Scan for the cell matching the given text and deliver its (x, y) coordinate at center. 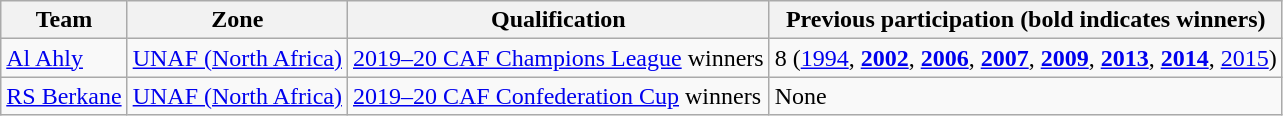
8 (1994, 2002, 2006, 2007, 2009, 2013, 2014, 2015) (1026, 58)
Zone (237, 20)
RS Berkane (64, 96)
Previous participation (bold indicates winners) (1026, 20)
Qualification (558, 20)
Team (64, 20)
None (1026, 96)
2019–20 CAF Confederation Cup winners (558, 96)
2019–20 CAF Champions League winners (558, 58)
Al Ahly (64, 58)
